Search for the cell housing the specified text and yield its (x, y) center coordinate. 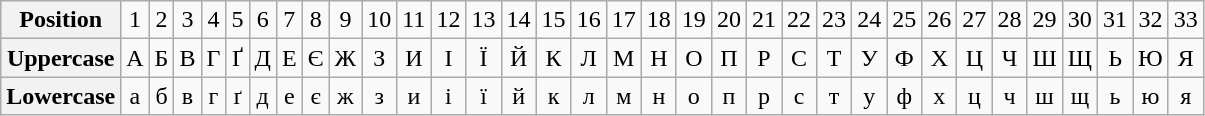
С (800, 58)
15 (554, 20)
ч (1010, 96)
ж (346, 96)
о (694, 96)
И (414, 58)
О (694, 58)
Ш (1044, 58)
у (870, 96)
П (728, 58)
Ж (346, 58)
3 (188, 20)
6 (262, 20)
Є (316, 58)
Ю (1151, 58)
Н (658, 58)
Я (1186, 58)
4 (214, 20)
м (624, 96)
18 (658, 20)
Х (940, 58)
13 (484, 20)
21 (764, 20)
30 (1080, 20)
Л (588, 58)
н (658, 96)
ї (484, 96)
ф (904, 96)
11 (414, 20)
У (870, 58)
й (518, 96)
12 (448, 20)
я (1186, 96)
25 (904, 20)
22 (800, 20)
х (940, 96)
і (448, 96)
а (135, 96)
ґ (238, 96)
Б (162, 58)
8 (316, 20)
33 (1186, 20)
п (728, 96)
л (588, 96)
є (316, 96)
Position (61, 20)
5 (238, 20)
т (834, 96)
7 (289, 20)
Р (764, 58)
М (624, 58)
Ь (1116, 58)
Lowercase (61, 96)
20 (728, 20)
Ц (974, 58)
26 (940, 20)
К (554, 58)
ц (974, 96)
Ч (1010, 58)
27 (974, 20)
Ї (484, 58)
в (188, 96)
Е (289, 58)
к (554, 96)
32 (1151, 20)
г (214, 96)
и (414, 96)
2 (162, 20)
23 (834, 20)
16 (588, 20)
14 (518, 20)
б (162, 96)
І (448, 58)
Д (262, 58)
В (188, 58)
17 (624, 20)
ш (1044, 96)
29 (1044, 20)
з (380, 96)
10 (380, 20)
Т (834, 58)
ь (1116, 96)
щ (1080, 96)
Г (214, 58)
А (135, 58)
Uppercase (61, 58)
28 (1010, 20)
Ф (904, 58)
24 (870, 20)
р (764, 96)
Й (518, 58)
е (289, 96)
ю (1151, 96)
19 (694, 20)
1 (135, 20)
д (262, 96)
Ґ (238, 58)
Щ (1080, 58)
З (380, 58)
с (800, 96)
31 (1116, 20)
9 (346, 20)
